Identify which cell holds the provided text, then report its (X, Y) central coordinate. 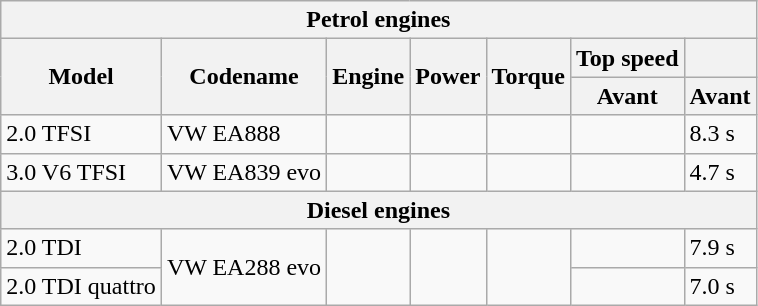
3.0 V6 TFSI (82, 172)
2.0 TDI (82, 248)
Petrol engines (378, 20)
VW EA839 evo (244, 172)
2.0 TDI quattro (82, 286)
7.0 s (720, 286)
Model (82, 77)
7.9 s (720, 248)
4.7 s (720, 172)
Top speed (627, 58)
Codename (244, 77)
Diesel engines (378, 210)
8.3 s (720, 134)
Power (448, 77)
Engine (368, 77)
VW EA888 (244, 134)
VW EA288 evo (244, 267)
2.0 TFSI (82, 134)
Torque (528, 77)
